Return [x, y] of the center of cell containing provided text 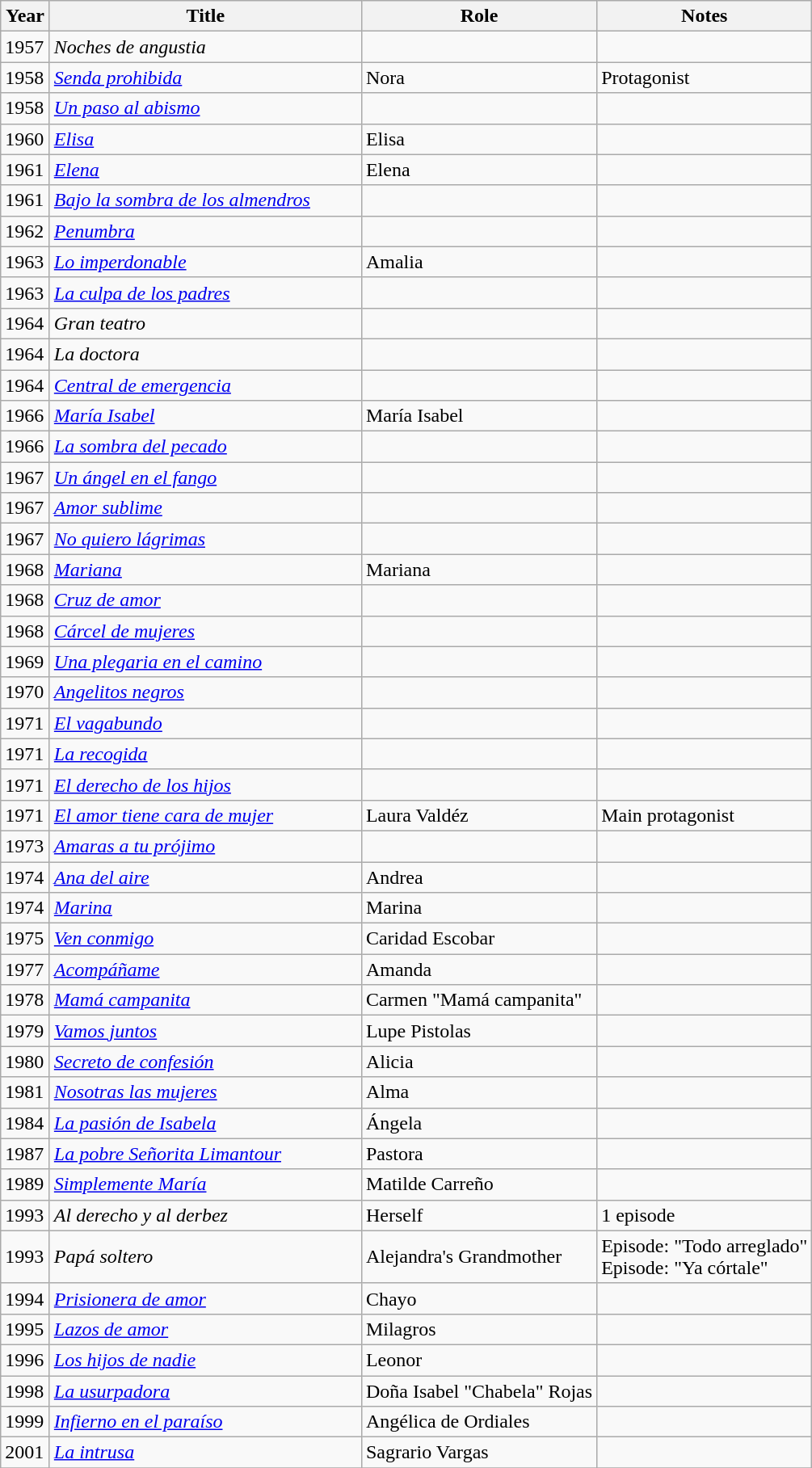
Un paso al abismo [205, 108]
Pastora [478, 1154]
El derecho de los hijos [205, 784]
Notes [705, 16]
Gran teatro [205, 323]
1996 [26, 1360]
1998 [26, 1390]
Noches de angustia [205, 47]
La usurpadora [205, 1390]
Sagrario Vargas [478, 1453]
El vagabundo [205, 723]
1973 [26, 846]
1999 [26, 1422]
Leonor [478, 1360]
1979 [26, 1031]
La sombra del pecado [205, 447]
1969 [26, 662]
La pobre Señorita Limantour [205, 1154]
Secreto de confesión [205, 1062]
2001 [26, 1453]
Amanda [478, 970]
La culpa de los padres [205, 292]
Protagonist [705, 78]
Carmen "Mamá campanita" [478, 1000]
Alma [478, 1092]
Herself [478, 1215]
1980 [26, 1062]
Episode: "Todo arreglado"Episode: "Ya córtale" [705, 1257]
Year [26, 16]
Amalia [478, 262]
1984 [26, 1123]
Papá soltero [205, 1257]
Main protagonist [705, 815]
1989 [26, 1184]
Milagros [478, 1329]
Una plegaria en el camino [205, 662]
Simplemente María [205, 1184]
Ángela [478, 1123]
El amor tiene cara de mujer [205, 815]
Chayo [478, 1298]
1960 [26, 139]
Bajo la sombra de los almendros [205, 200]
Prisionera de amor [205, 1298]
La recogida [205, 754]
1995 [26, 1329]
Un ángel en el fango [205, 477]
Ven conmigo [205, 939]
Angelitos negros [205, 692]
Laura Valdéz [478, 815]
1994 [26, 1298]
Alejandra's Grandmother [478, 1257]
Role [478, 16]
1 episode [705, 1215]
1970 [26, 692]
Title [205, 16]
Lo imperdonable [205, 262]
1987 [26, 1154]
1962 [26, 231]
Al derecho y al derbez [205, 1215]
Amaras a tu prójimo [205, 846]
1981 [26, 1092]
Matilde Carreño [478, 1184]
Angélica de Ordiales [478, 1422]
Senda prohibida [205, 78]
Penumbra [205, 231]
Caridad Escobar [478, 939]
Los hijos de nadie [205, 1360]
Cárcel de mujeres [205, 631]
1957 [26, 47]
Alicia [478, 1062]
Lupe Pistolas [478, 1031]
Nosotras las mujeres [205, 1092]
1975 [26, 939]
Cruz de amor [205, 600]
Vamos juntos [205, 1031]
Nora [478, 78]
La intrusa [205, 1453]
Ana del aire [205, 877]
1977 [26, 970]
Doña Isabel "Chabela" Rojas [478, 1390]
Amor sublime [205, 508]
Acompáñame [205, 970]
La pasión de Isabela [205, 1123]
1978 [26, 1000]
Infierno en el paraíso [205, 1422]
No quiero lágrimas [205, 539]
Central de emergencia [205, 385]
La doctora [205, 354]
Lazos de amor [205, 1329]
Mamá campanita [205, 1000]
Andrea [478, 877]
